Identify which cell holds the provided text, then report its [X, Y] central coordinate. 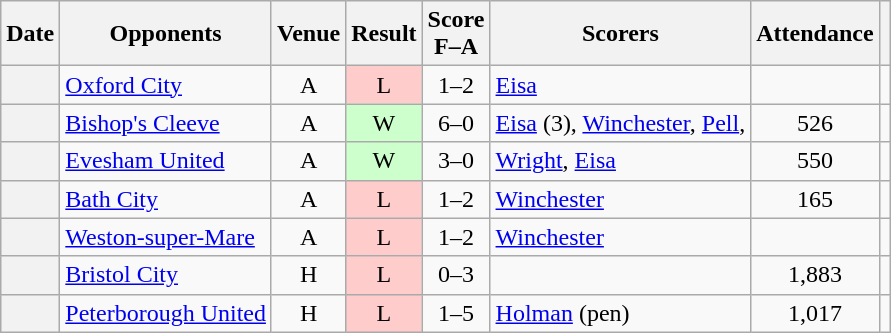
Bath City [166, 199]
Eisa [620, 85]
3–0 [456, 161]
Holman (pen) [620, 313]
Eisa (3), Winchester, Pell, [620, 123]
165 [815, 199]
550 [815, 161]
Opponents [166, 34]
Bishop's Cleeve [166, 123]
Wright, Eisa [620, 161]
Date [30, 34]
Scorers [620, 34]
6–0 [456, 123]
Attendance [815, 34]
Weston-super-Mare [166, 237]
ScoreF–A [456, 34]
1,883 [815, 275]
1,017 [815, 313]
526 [815, 123]
Result [384, 34]
Bristol City [166, 275]
1–5 [456, 313]
0–3 [456, 275]
Peterborough United [166, 313]
Venue [308, 34]
Evesham United [166, 161]
Oxford City [166, 85]
